Extract the (X, Y) coordinate from the center of the cell holding the provided text.  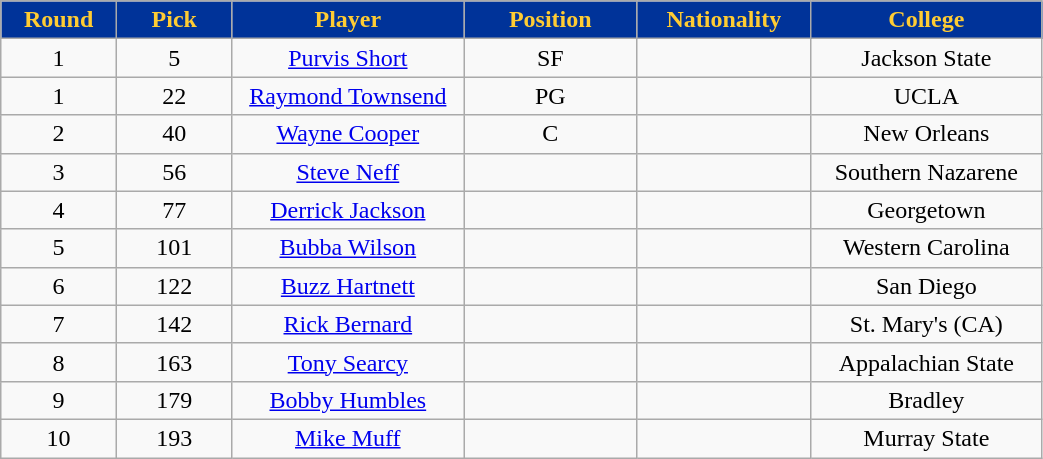
San Diego (926, 286)
Bobby Humbles (348, 400)
Bubba Wilson (348, 248)
163 (174, 362)
Appalachian State (926, 362)
Position (551, 20)
2 (59, 134)
40 (174, 134)
Pick (174, 20)
College (926, 20)
Player (348, 20)
New Orleans (926, 134)
8 (59, 362)
Western Carolina (926, 248)
10 (59, 438)
C (551, 134)
101 (174, 248)
122 (174, 286)
Bradley (926, 400)
Buzz Hartnett (348, 286)
22 (174, 96)
Raymond Townsend (348, 96)
PG (551, 96)
3 (59, 172)
St. Mary's (CA) (926, 324)
9 (59, 400)
56 (174, 172)
77 (174, 210)
SF (551, 58)
Tony Searcy (348, 362)
7 (59, 324)
193 (174, 438)
Wayne Cooper (348, 134)
Purvis Short (348, 58)
4 (59, 210)
Round (59, 20)
Steve Neff (348, 172)
Nationality (724, 20)
UCLA (926, 96)
Rick Bernard (348, 324)
Georgetown (926, 210)
Derrick Jackson (348, 210)
179 (174, 400)
142 (174, 324)
Murray State (926, 438)
Mike Muff (348, 438)
6 (59, 286)
Southern Nazarene (926, 172)
Jackson State (926, 58)
